For the text-containing cell, return its midpoint in (X, Y) coordinate format. 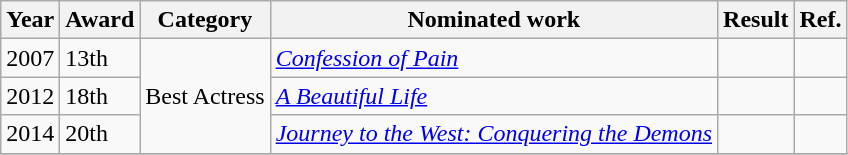
Award (100, 20)
Best Actress (205, 96)
2014 (30, 134)
Result (756, 20)
Category (205, 20)
Nominated work (494, 20)
Year (30, 20)
A Beautiful Life (494, 96)
Confession of Pain (494, 58)
Ref. (820, 20)
18th (100, 96)
2012 (30, 96)
2007 (30, 58)
13th (100, 58)
Journey to the West: Conquering the Demons (494, 134)
20th (100, 134)
